Pinpoint the cell where the given text exists, returning its [X, Y] midpoint coordinate. 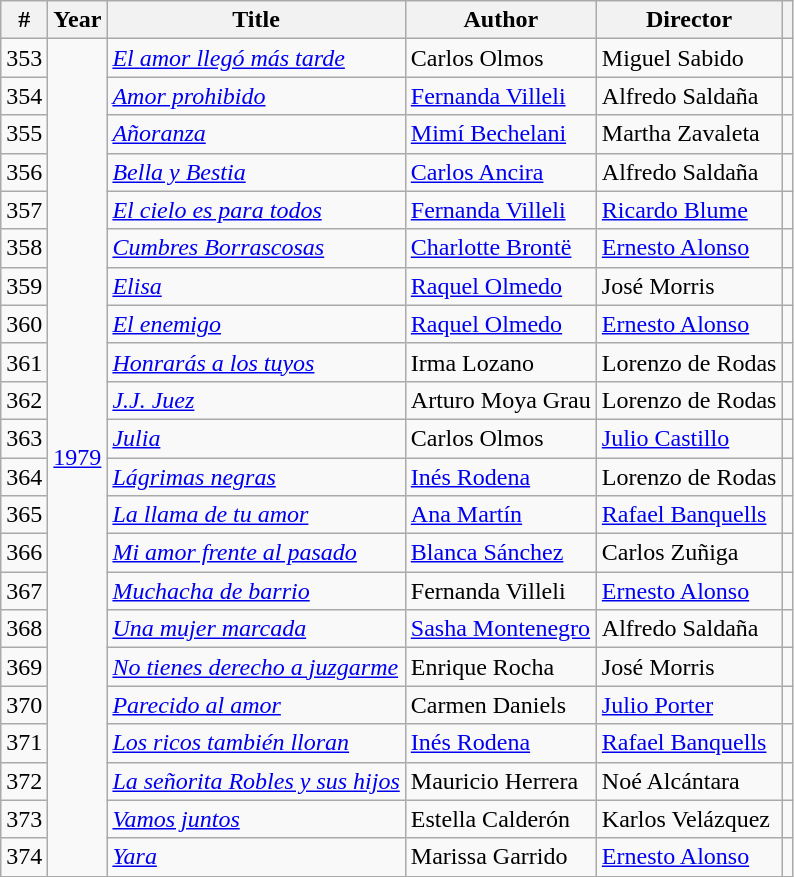
357 [24, 210]
J.J. Juez [256, 400]
Carlos Zuñiga [689, 553]
353 [24, 58]
367 [24, 591]
Julia [256, 438]
Vamos juntos [256, 819]
Arturo Moya Grau [500, 400]
Carmen Daniels [500, 705]
356 [24, 172]
El enemigo [256, 324]
Parecido al amor [256, 705]
354 [24, 96]
Una mujer marcada [256, 629]
Elisa [256, 286]
361 [24, 362]
Martha Zavaleta [689, 134]
# [24, 20]
360 [24, 324]
Author [500, 20]
Cumbres Borrascosas [256, 248]
Enrique Rocha [500, 667]
370 [24, 705]
Charlotte Brontë [500, 248]
Karlos Velázquez [689, 819]
362 [24, 400]
Los ricos también lloran [256, 743]
Noé Alcántara [689, 781]
Bella y Bestia [256, 172]
358 [24, 248]
Carlos Ancira [500, 172]
373 [24, 819]
Muchacha de barrio [256, 591]
355 [24, 134]
368 [24, 629]
Year [78, 20]
371 [24, 743]
La señorita Robles y sus hijos [256, 781]
372 [24, 781]
Lágrimas negras [256, 477]
369 [24, 667]
1979 [78, 458]
Honrarás a los tuyos [256, 362]
374 [24, 857]
363 [24, 438]
Director [689, 20]
Mimí Bechelani [500, 134]
364 [24, 477]
Ana Martín [500, 515]
El cielo es para todos [256, 210]
El amor llegó más tarde [256, 58]
Blanca Sánchez [500, 553]
Amor prohibido [256, 96]
Title [256, 20]
Añoranza [256, 134]
Estella Calderón [500, 819]
Yara [256, 857]
Marissa Garrido [500, 857]
365 [24, 515]
No tienes derecho a juzgarme [256, 667]
Irma Lozano [500, 362]
Sasha Montenegro [500, 629]
Julio Castillo [689, 438]
Mi amor frente al pasado [256, 553]
366 [24, 553]
359 [24, 286]
La llama de tu amor [256, 515]
Julio Porter [689, 705]
Ricardo Blume [689, 210]
Miguel Sabido [689, 58]
Mauricio Herrera [500, 781]
